Capture the cell that displays the provided text and extract its (X, Y) central coordinate. 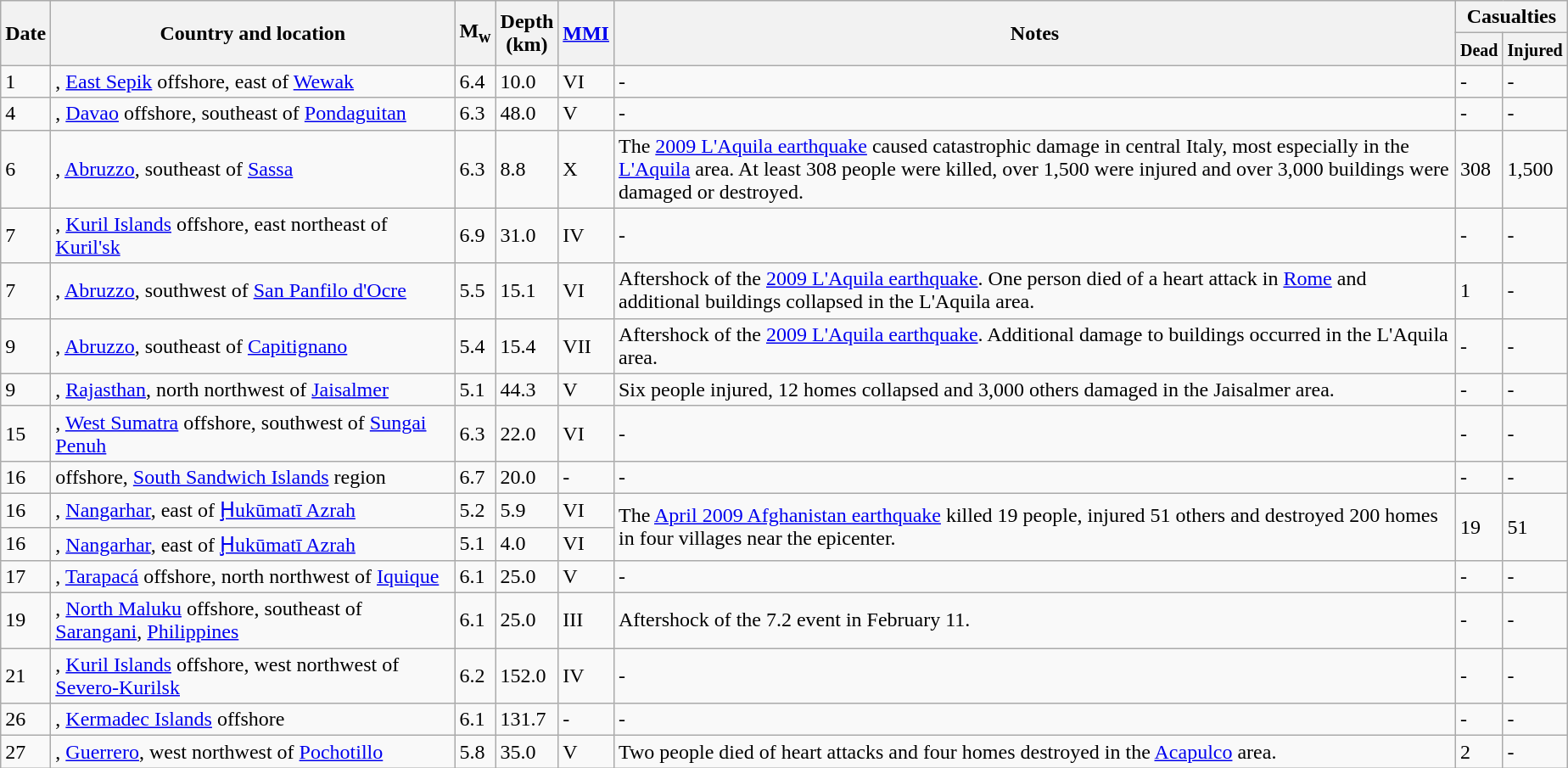
44.3 (527, 390)
1,500 (1535, 169)
6.2 (475, 676)
, Rajasthan, north northwest of Jaisalmer (253, 390)
III (586, 621)
51 (1535, 526)
, East Sepik offshore, east of Wewak (253, 81)
5.9 (527, 510)
Depth(km) (527, 33)
26 (25, 720)
5.8 (475, 752)
Aftershock of the 2009 L'Aquila earthquake. One person died of a heart attack in Rome and additional buildings collapsed in the L'Aquila area. (1034, 290)
15 (25, 433)
, North Maluku offshore, southeast of Sarangani, Philippines (253, 621)
17 (25, 577)
X (586, 169)
, Guerrero, west northwest of Pochotillo (253, 752)
, Davao offshore, southeast of Pondaguitan (253, 114)
20.0 (527, 477)
, Tarapacá offshore, north northwest of Iquique (253, 577)
Aftershock of the 7.2 event in February 11. (1034, 621)
6.9 (475, 236)
The April 2009 Afghanistan earthquake killed 19 people, injured 51 others and destroyed 200 homes in four villages near the epicenter. (1034, 526)
, Kuril Islands offshore, west northwest of Severo-Kurilsk (253, 676)
4 (25, 114)
15.4 (527, 346)
MMI (586, 33)
5.2 (475, 510)
5.5 (475, 290)
131.7 (527, 720)
Date (25, 33)
Aftershock of the 2009 L'Aquila earthquake. Additional damage to buildings occurred in the L'Aquila area. (1034, 346)
35.0 (527, 752)
Notes (1034, 33)
2 (1480, 752)
Injured (1535, 49)
offshore, South Sandwich Islands region (253, 477)
21 (25, 676)
, Abruzzo, southeast of Sassa (253, 169)
, Kuril Islands offshore, east northeast of Kuril'sk (253, 236)
, Kermadec Islands offshore (253, 720)
4.0 (527, 544)
10.0 (527, 81)
6.4 (475, 81)
, West Sumatra offshore, southwest of Sungai Penuh (253, 433)
, Abruzzo, southeast of Capitignano (253, 346)
Two people died of heart attacks and four homes destroyed in the Acapulco area. (1034, 752)
6.7 (475, 477)
48.0 (527, 114)
Country and location (253, 33)
Casualties (1512, 17)
Mw (475, 33)
6 (25, 169)
, Abruzzo, southwest of San Panfilo d'Ocre (253, 290)
308 (1480, 169)
22.0 (527, 433)
31.0 (527, 236)
8.8 (527, 169)
27 (25, 752)
Six people injured, 12 homes collapsed and 3,000 others damaged in the Jaisalmer area. (1034, 390)
152.0 (527, 676)
15.1 (527, 290)
5.4 (475, 346)
VII (586, 346)
Dead (1480, 49)
